Search for the cell housing the specified text and yield its (X, Y) center coordinate. 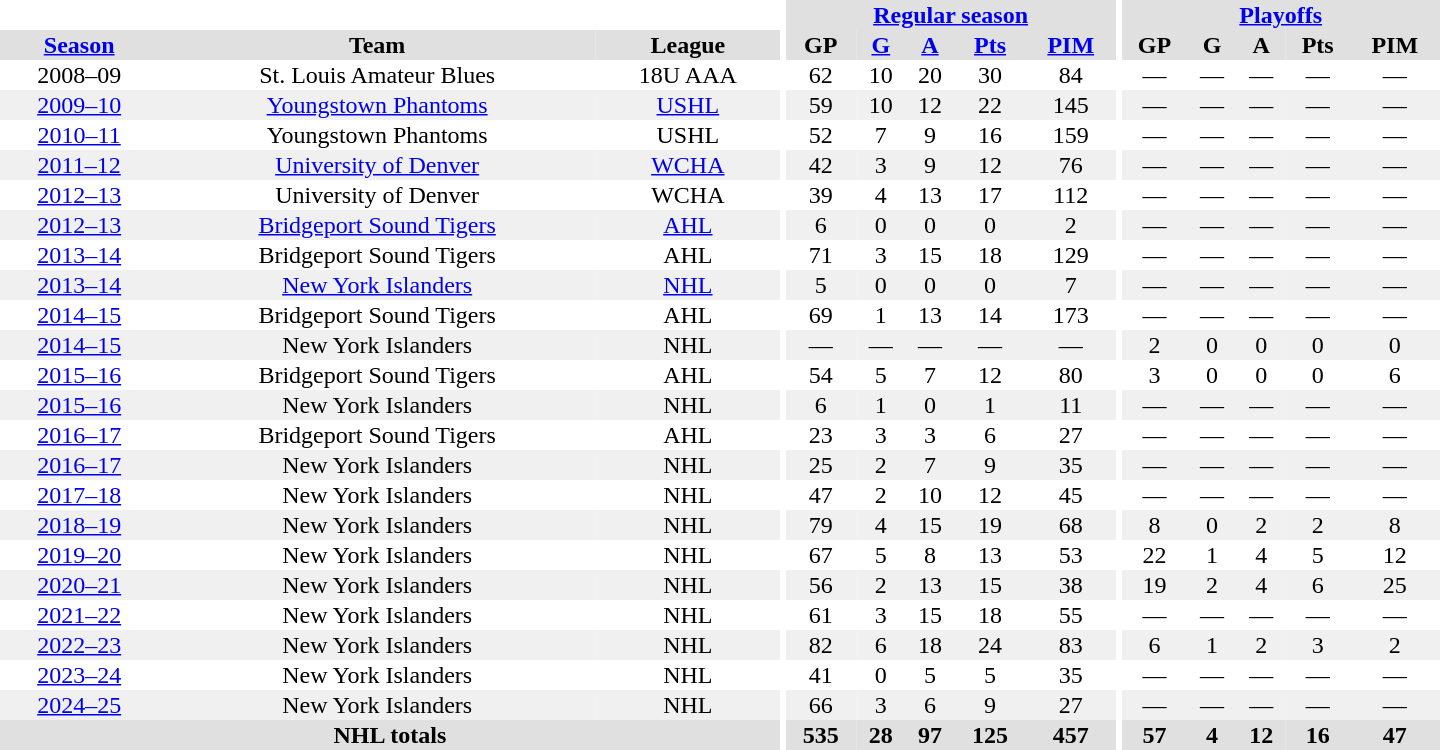
62 (820, 75)
79 (820, 525)
2008–09 (79, 75)
84 (1071, 75)
125 (990, 735)
71 (820, 255)
41 (820, 675)
2010–11 (79, 135)
2021–22 (79, 615)
52 (820, 135)
Season (79, 45)
38 (1071, 585)
2023–24 (79, 675)
St. Louis Amateur Blues (377, 75)
54 (820, 375)
457 (1071, 735)
2022–23 (79, 645)
173 (1071, 315)
2017–18 (79, 495)
56 (820, 585)
82 (820, 645)
69 (820, 315)
112 (1071, 195)
2009–10 (79, 105)
23 (820, 435)
39 (820, 195)
59 (820, 105)
42 (820, 165)
66 (820, 705)
NHL totals (390, 735)
30 (990, 75)
83 (1071, 645)
80 (1071, 375)
Playoffs (1280, 15)
159 (1071, 135)
24 (990, 645)
2020–21 (79, 585)
57 (1154, 735)
68 (1071, 525)
2011–12 (79, 165)
2018–19 (79, 525)
League (688, 45)
55 (1071, 615)
67 (820, 555)
14 (990, 315)
Team (377, 45)
11 (1071, 405)
97 (930, 735)
53 (1071, 555)
18U AAA (688, 75)
535 (820, 735)
45 (1071, 495)
28 (880, 735)
2019–20 (79, 555)
20 (930, 75)
17 (990, 195)
Regular season (950, 15)
61 (820, 615)
145 (1071, 105)
2024–25 (79, 705)
76 (1071, 165)
129 (1071, 255)
